Return the (X, Y) coordinate for the center point of the cell that contains the specified text.  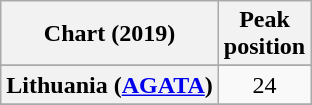
Peakposition (264, 34)
Lithuania (AGATA) (110, 85)
Chart (2019) (110, 34)
24 (264, 85)
